Determine the [X, Y] coordinate at the center of the cell enclosing the given text.  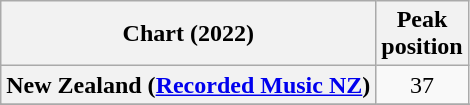
Chart (2022) [188, 34]
Peakposition [422, 34]
New Zealand (Recorded Music NZ) [188, 85]
37 [422, 85]
